Return the (X, Y) coordinate for the center point of the cell that contains the specified text.  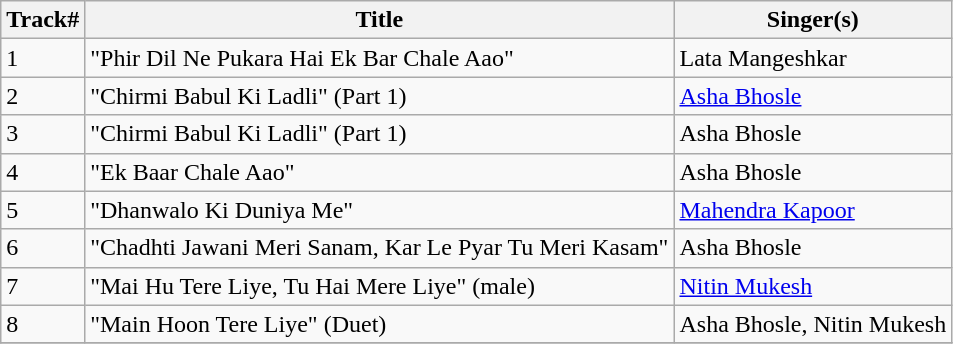
5 (43, 210)
"Dhanwalo Ki Duniya Me" (380, 210)
3 (43, 134)
7 (43, 286)
2 (43, 96)
"Phir Dil Ne Pukara Hai Ek Bar Chale Aao" (380, 58)
6 (43, 248)
Mahendra Kapoor (813, 210)
Lata Mangeshkar (813, 58)
4 (43, 172)
Nitin Mukesh (813, 286)
8 (43, 324)
Title (380, 20)
Asha Bhosle, Nitin Mukesh (813, 324)
1 (43, 58)
Singer(s) (813, 20)
"Main Hoon Tere Liye" (Duet) (380, 324)
"Chadhti Jawani Meri Sanam, Kar Le Pyar Tu Meri Kasam" (380, 248)
"Mai Hu Tere Liye, Tu Hai Mere Liye" (male) (380, 286)
"Ek Baar Chale Aao" (380, 172)
Track# (43, 20)
